Search for the cell housing the specified text and yield its [X, Y] center coordinate. 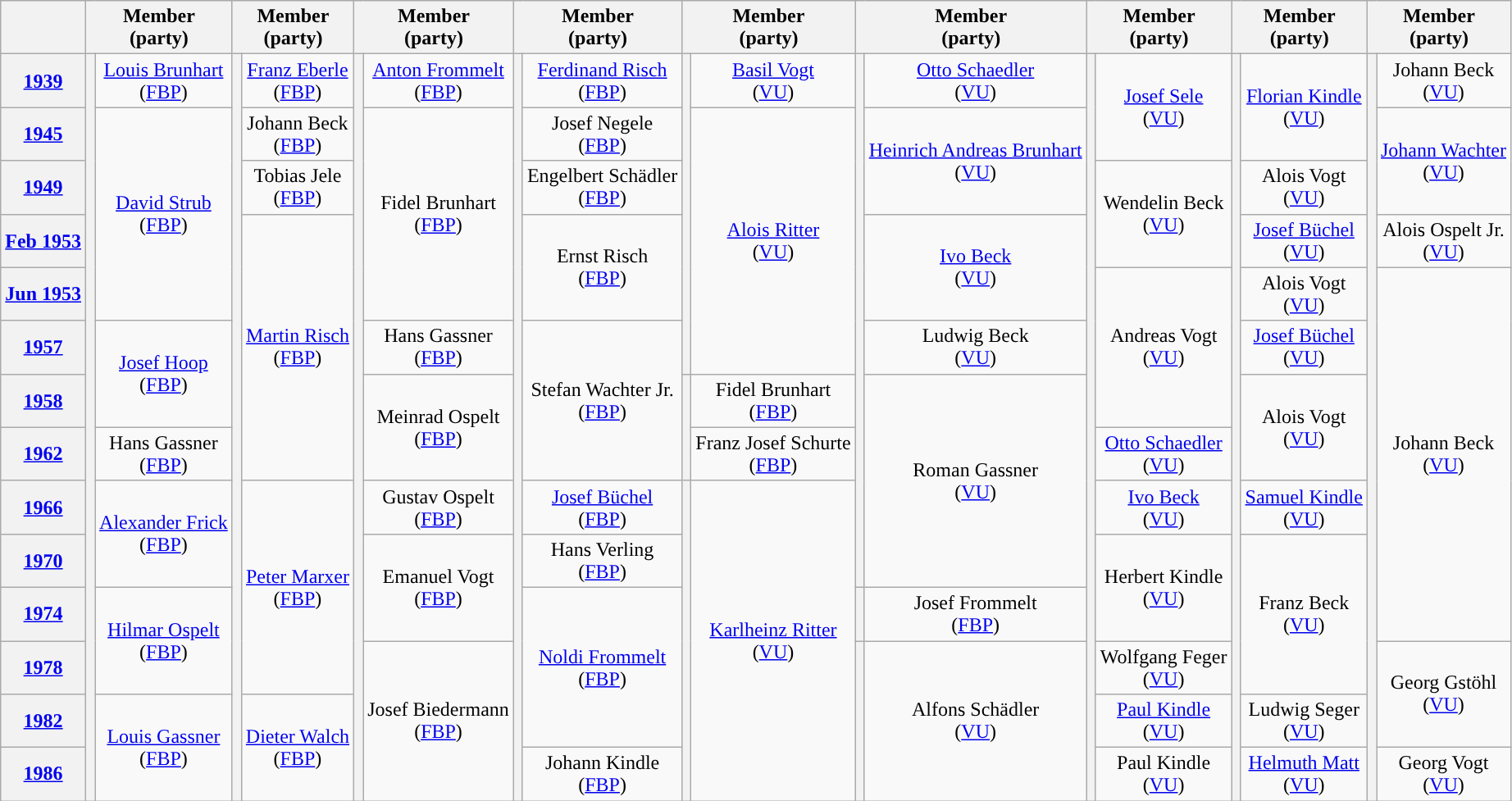
1958 [43, 400]
Peter Marxer(FBP) [297, 587]
David Strub(FBP) [164, 214]
Engelbert Schädler(FBP) [602, 187]
1974 [43, 613]
Feb 1953 [43, 241]
Louis Brunhart(FBP) [164, 80]
Franz Josef Schurte(FBP) [773, 454]
1945 [43, 134]
Josef Büchel(FBP) [602, 507]
Ludwig Seger(VU) [1304, 721]
Karlheinz Ritter(VU) [773, 640]
Gustav Ospelt(FBP) [439, 507]
1978 [43, 667]
Emanuel Vogt(FBP) [439, 587]
1949 [43, 187]
Noldi Frommelt(FBP) [602, 667]
Josef Biedermann(FBP) [439, 721]
Georg Vogt(VU) [1443, 774]
Herbert Kindle(VU) [1164, 587]
1966 [43, 507]
Hilmar Ospelt(FBP) [164, 640]
Franz Beck(VU) [1304, 613]
1986 [43, 774]
Ferdinand Risch(FBP) [602, 80]
Anton Frommelt(FBP) [439, 80]
Dieter Walch(FBP) [297, 748]
Alexander Frick(FBP) [164, 534]
Basil Vogt(VU) [773, 80]
Samuel Kindle(VU) [1304, 507]
Alfons Schädler(VU) [976, 721]
Tobias Jele(FBP) [297, 187]
Josef Frommelt(FBP) [976, 613]
Heinrich Andreas Brunhart(VU) [976, 161]
1957 [43, 348]
Johann Kindle(FBP) [602, 774]
Johann Wachter(VU) [1443, 161]
Josef Negele(FBP) [602, 134]
Franz Eberle(FBP) [297, 80]
Jun 1953 [43, 294]
Johann Beck(FBP) [297, 134]
Helmuth Matt(VU) [1304, 774]
Hans Verling(FBP) [602, 561]
Martin Risch(FBP) [297, 348]
1939 [43, 80]
Ernst Risch(FBP) [602, 267]
Ludwig Beck(VU) [976, 348]
Andreas Vogt(VU) [1164, 348]
Alois Ritter(VU) [773, 241]
1962 [43, 454]
1970 [43, 561]
1982 [43, 721]
Georg Gstöhl(VU) [1443, 694]
Wolfgang Feger(VU) [1164, 667]
Louis Gassner(FBP) [164, 748]
Josef Sele(VU) [1164, 107]
Meinrad Ospelt(FBP) [439, 427]
Wendelin Beck(VU) [1164, 214]
Florian Kindle(VU) [1304, 107]
Alois Ospelt Jr.(VU) [1443, 241]
Josef Hoop(FBP) [164, 374]
Stefan Wachter Jr.(FBP) [602, 400]
Roman Gassner(VU) [976, 480]
